Provide the (X, Y) coordinate of the cell's center where the given text is located.  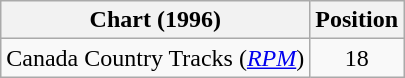
Chart (1996) (156, 20)
Canada Country Tracks (RPM) (156, 58)
18 (357, 58)
Position (357, 20)
